Identify which cell holds the provided text, then report its [x, y] central coordinate. 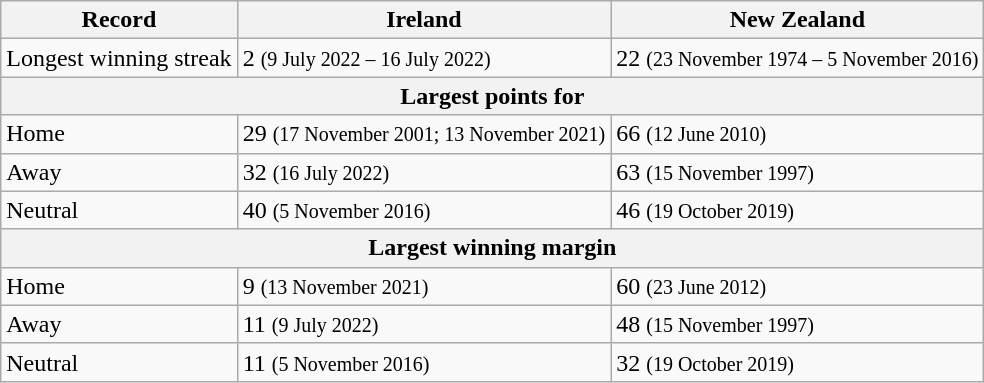
Longest winning streak [119, 58]
Ireland [424, 20]
40 (5 November 2016) [424, 210]
11 (9 July 2022) [424, 324]
32 (16 July 2022) [424, 172]
60 (23 June 2012) [798, 286]
66 (12 June 2010) [798, 134]
2 (9 July 2022 – 16 July 2022) [424, 58]
63 (15 November 1997) [798, 172]
Largest winning margin [492, 248]
Largest points for [492, 96]
11 (5 November 2016) [424, 362]
48 (15 November 1997) [798, 324]
46 (19 October 2019) [798, 210]
22 (23 November 1974 – 5 November 2016) [798, 58]
9 (13 November 2021) [424, 286]
Record [119, 20]
29 (17 November 2001; 13 November 2021) [424, 134]
32 (19 October 2019) [798, 362]
New Zealand [798, 20]
